Find where the given text appears and provide that cell's center as [x, y] coordinate. 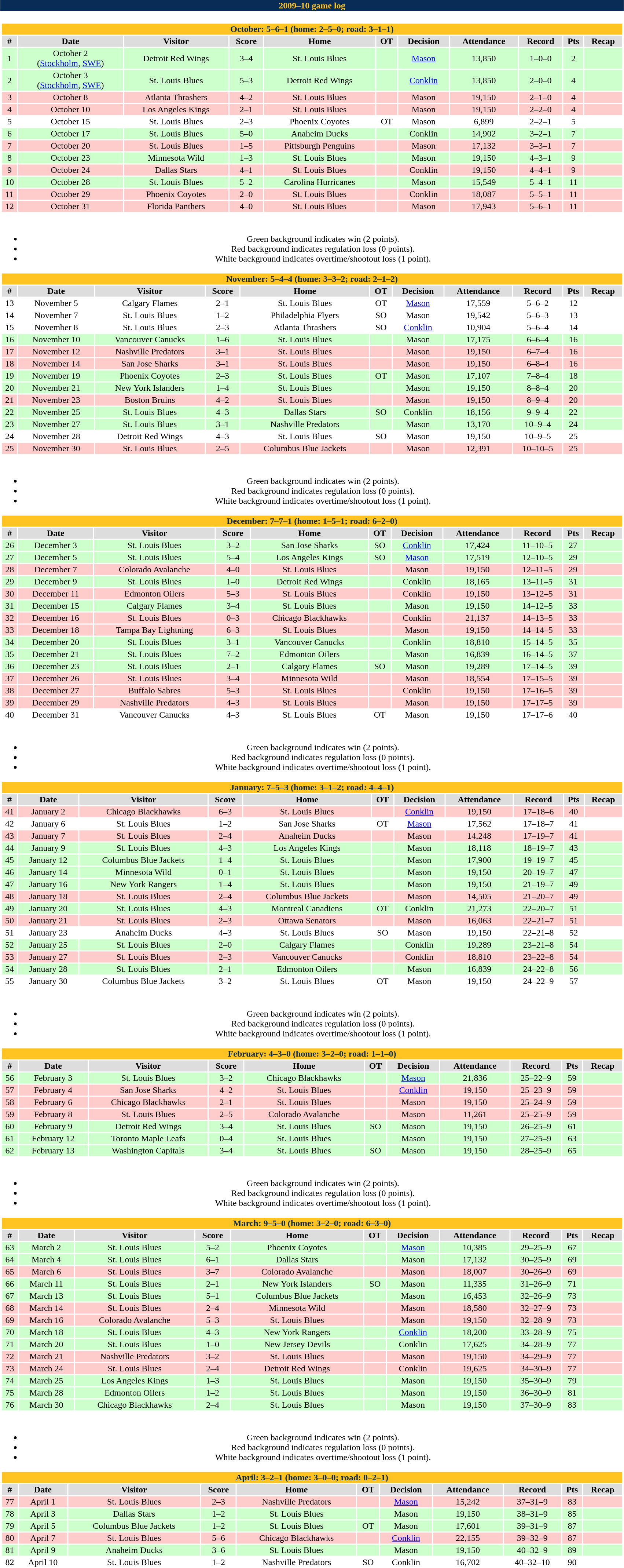
82 [10, 1562]
18,007 [475, 1272]
19 [10, 376]
40–32–10 [532, 1562]
39–31–9 [532, 1526]
21,273 [479, 909]
March: 9–5–0 (home: 3–2–0; road: 6–3–0) [312, 1224]
December 31 [56, 715]
17–15–5 [537, 678]
October 29 [70, 194]
December 16 [56, 618]
Ottawa Senators [307, 920]
November 28 [56, 436]
1–6 [223, 339]
14–13–5 [537, 618]
12–10–5 [537, 557]
64 [10, 1259]
0–4 [226, 1138]
1–0–0 [540, 58]
October 3(Stockholm, SWE) [70, 80]
36–30–9 [536, 1393]
17,625 [475, 1345]
25–25–9 [536, 1114]
21–19–7 [538, 885]
18–19–7 [538, 848]
15,549 [484, 182]
19,542 [478, 315]
3–6 [219, 1550]
5–5–1 [540, 194]
17,943 [484, 207]
October 10 [70, 110]
January 6 [48, 824]
78 [10, 1514]
3–3–1 [540, 146]
3–2–1 [540, 134]
March 2 [46, 1248]
26–25–9 [536, 1127]
October 17 [70, 134]
24–22–8 [538, 969]
November 19 [56, 376]
January 28 [48, 969]
14–12–5 [537, 606]
17–19–7 [538, 836]
Philadelphia Flyers [305, 315]
March 13 [46, 1296]
February 13 [53, 1151]
November 10 [56, 339]
27–25–9 [536, 1138]
6–8–4 [538, 364]
7–8–4 [538, 376]
November 30 [56, 449]
34–30–9 [536, 1369]
2–0–0 [540, 80]
6 [10, 134]
21–20–7 [538, 896]
December: 7–7–1 (home: 1–5–1; road: 6–2–0) [312, 521]
March 28 [46, 1393]
Florida Panthers [176, 207]
December 3 [56, 546]
23–21–8 [538, 945]
17,107 [478, 376]
5–1 [213, 1296]
November 12 [56, 352]
January 9 [48, 848]
February 9 [53, 1127]
23–22–8 [538, 957]
April 7 [43, 1538]
11,335 [475, 1284]
15–14–5 [537, 642]
21,836 [475, 1078]
October 24 [70, 170]
April 5 [43, 1526]
April 1 [43, 1502]
6–6–4 [538, 339]
13–11–5 [537, 581]
89 [572, 1550]
19–19–7 [538, 860]
13,170 [478, 424]
40–32–9 [532, 1550]
5–4–1 [540, 182]
February 8 [53, 1114]
March 25 [46, 1381]
March 18 [46, 1332]
April: 3–2–1 (home: 3–0–0; road: 0–2–1) [312, 1477]
18,156 [478, 412]
76 [10, 1405]
38 [10, 691]
January 30 [48, 981]
December 18 [56, 630]
New Jersey Devils [297, 1345]
17,562 [479, 824]
0–1 [225, 872]
11–10–5 [537, 546]
December 21 [56, 654]
23 [10, 424]
January 18 [48, 896]
January 12 [48, 860]
5–6–3 [538, 315]
17–18–7 [538, 824]
Montreal Canadiens [307, 909]
18,165 [477, 581]
5–4 [233, 557]
34–28–9 [536, 1345]
January: 7–5–3 (home: 3–1–2; road: 4–4–1) [312, 788]
November 8 [56, 328]
33–28–9 [536, 1332]
January 23 [48, 933]
18,200 [475, 1332]
2–1–0 [540, 97]
46 [10, 872]
October 15 [70, 121]
17–17–6 [537, 715]
Toronto Maple Leafs [148, 1138]
5–6–1 [540, 207]
22,155 [468, 1538]
10 [10, 182]
November 23 [56, 400]
5–6 [219, 1538]
19,625 [475, 1369]
10–9–4 [538, 424]
January 7 [48, 836]
36 [10, 667]
17,175 [478, 339]
37–30–9 [536, 1405]
32–27–9 [536, 1308]
16,063 [479, 920]
12,391 [478, 449]
6–1 [213, 1259]
18,580 [475, 1308]
February 12 [53, 1138]
74 [10, 1381]
15 [10, 328]
February 4 [53, 1090]
November 7 [56, 315]
March 11 [46, 1284]
December 5 [56, 557]
2009–10 game log [312, 6]
2–2–1 [540, 121]
March 14 [46, 1308]
October 8 [70, 97]
17–16–5 [537, 691]
5–6–4 [538, 328]
8–8–4 [538, 388]
9–9–4 [538, 412]
15,242 [468, 1502]
42 [10, 824]
16,702 [468, 1562]
30–26–9 [536, 1272]
Washington Capitals [148, 1151]
October 23 [70, 158]
14,902 [484, 134]
December 23 [56, 667]
17,601 [468, 1526]
October 20 [70, 146]
80 [10, 1538]
32–28–9 [536, 1320]
March 6 [46, 1272]
8 [10, 158]
26 [10, 546]
66 [10, 1284]
March 20 [46, 1345]
10–9–5 [538, 436]
17–17–5 [537, 703]
October: 5–6–1 (home: 2–5–0; road: 3–1–1) [312, 29]
Buffalo Sabres [154, 691]
34 [10, 642]
Boston Bruins [150, 400]
November 21 [56, 388]
32–26–9 [536, 1296]
39–32–9 [532, 1538]
6–7–4 [538, 352]
3 [10, 97]
50 [10, 920]
December 29 [56, 703]
November 14 [56, 364]
28 [10, 570]
5–6–2 [538, 303]
February 6 [53, 1102]
17 [10, 352]
14–14–5 [537, 630]
10,904 [478, 328]
November: 5–4–4 (home: 3–3–2; road: 2–1–2) [312, 279]
21 [10, 400]
March 16 [46, 1320]
34–29–9 [536, 1356]
17–18–6 [538, 812]
37–31–9 [532, 1502]
April 3 [43, 1514]
2–2–0 [540, 110]
90 [572, 1562]
April 10 [43, 1562]
31–26–9 [536, 1284]
December 27 [56, 691]
68 [10, 1308]
April 9 [43, 1550]
17,900 [479, 860]
8–9–4 [538, 400]
58 [10, 1102]
10–10–5 [538, 449]
4–3–1 [540, 158]
5–0 [246, 134]
11,261 [475, 1114]
60 [10, 1127]
25–24–9 [536, 1102]
25–22–9 [536, 1078]
December 20 [56, 642]
30 [10, 594]
24–22–9 [538, 981]
December 11 [56, 594]
1 [10, 58]
28–25–9 [536, 1151]
17,519 [477, 557]
February 3 [53, 1078]
January 25 [48, 945]
55 [10, 981]
Pittsburgh Penguins [320, 146]
16,453 [475, 1296]
22–21–8 [538, 933]
44 [10, 848]
0–3 [233, 618]
48 [10, 896]
Tampa Bay Lightning [154, 630]
70 [10, 1332]
7–2 [233, 654]
November 27 [56, 424]
10,385 [475, 1248]
53 [10, 957]
21,137 [477, 618]
January 20 [48, 909]
4–4–1 [540, 170]
3–7 [213, 1272]
6,899 [484, 121]
35–30–9 [536, 1381]
January 2 [48, 812]
29–25–9 [536, 1248]
12–11–5 [537, 570]
December 26 [56, 678]
4–1 [246, 170]
December 9 [56, 581]
October 2(Stockholm, SWE) [70, 58]
62 [10, 1151]
14,505 [479, 896]
January 16 [48, 885]
December 7 [56, 570]
20–19–7 [538, 872]
November 5 [56, 303]
1–5 [246, 146]
January 21 [48, 920]
17–14–5 [537, 667]
October 31 [70, 207]
October 28 [70, 182]
17,559 [478, 303]
30–25–9 [536, 1259]
18,087 [484, 194]
72 [10, 1356]
25–23–9 [536, 1090]
14,248 [479, 836]
January 14 [48, 872]
November 25 [56, 412]
17,424 [477, 546]
13–12–5 [537, 594]
Carolina Hurricanes [320, 182]
March 4 [46, 1259]
December 15 [56, 606]
38–31–9 [532, 1514]
16–14–5 [537, 654]
22–20–7 [538, 909]
February: 4–3–0 (home: 3–2–0; road: 1–1–0) [312, 1054]
March 30 [46, 1405]
85 [572, 1514]
22–21–7 [538, 920]
18,554 [477, 678]
January 27 [48, 957]
March 21 [46, 1356]
32 [10, 618]
March 24 [46, 1369]
18,118 [479, 848]
